Scan for the cell matching the given text and deliver its [X, Y] coordinate at center. 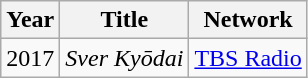
Year [30, 20]
2017 [30, 58]
TBS Radio [248, 58]
Sver Kyōdai [124, 58]
Network [248, 20]
Title [124, 20]
